Search for the cell housing the specified text and yield its (x, y) center coordinate. 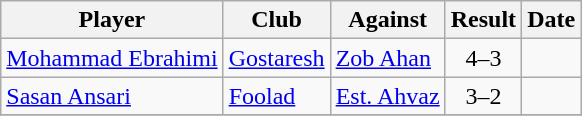
Foolad (276, 96)
Against (388, 20)
Sasan Ansari (112, 96)
Est. Ahvaz (388, 96)
4–3 (483, 58)
Club (276, 20)
Gostaresh (276, 58)
Mohammad Ebrahimi (112, 58)
Result (483, 20)
Date (552, 20)
Zob Ahan (388, 58)
Player (112, 20)
3–2 (483, 96)
